Return [x, y] of the center of cell containing provided text 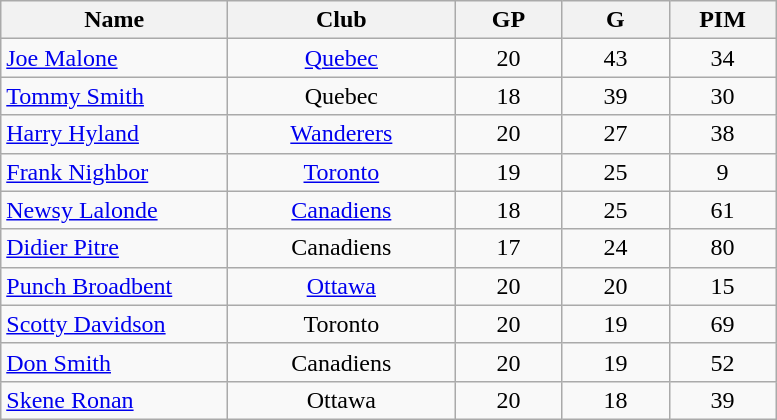
Scotty Davidson [114, 324]
Skene Ronan [114, 400]
Newsy Lalonde [114, 210]
52 [722, 362]
27 [616, 134]
Punch Broadbent [114, 286]
Joe Malone [114, 58]
30 [722, 96]
Tommy Smith [114, 96]
Wanderers [342, 134]
Don Smith [114, 362]
34 [722, 58]
15 [722, 286]
G [616, 20]
69 [722, 324]
PIM [722, 20]
Didier Pitre [114, 248]
GP [508, 20]
61 [722, 210]
Harry Hyland [114, 134]
Name [114, 20]
Frank Nighbor [114, 172]
17 [508, 248]
38 [722, 134]
Club [342, 20]
80 [722, 248]
24 [616, 248]
9 [722, 172]
43 [616, 58]
